Provide the [X, Y] coordinate of the cell's center where the given text is located.  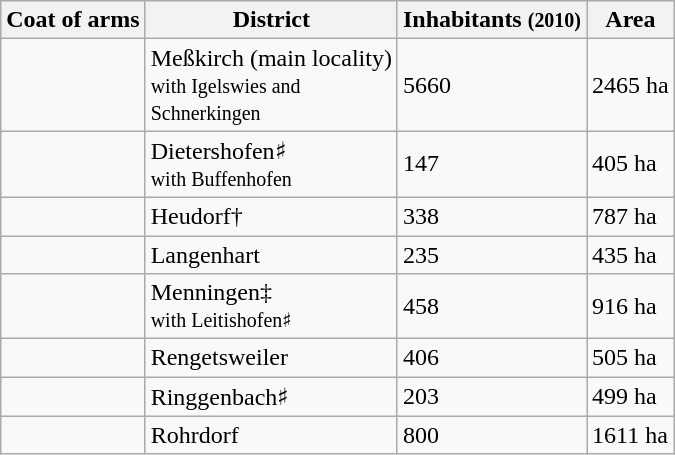
787 ha [631, 216]
Rengetsweiler [271, 358]
Coat of arms [73, 20]
Dietershofen♯with Buffenhofen [271, 164]
Meßkirch (main locality) with Igelswies andSchnerkingen [271, 85]
235 [492, 255]
405 ha [631, 164]
800 [492, 435]
203 [492, 397]
Area [631, 20]
5660 [492, 85]
147 [492, 164]
Heudorf† [271, 216]
916 ha [631, 306]
338 [492, 216]
2465 ha [631, 85]
1611 ha [631, 435]
499 ha [631, 397]
Inhabitants (2010) [492, 20]
435 ha [631, 255]
505 ha [631, 358]
Ringgenbach♯ [271, 397]
District [271, 20]
406 [492, 358]
Menningen‡with Leitishofen♯ [271, 306]
Rohrdorf [271, 435]
Langenhart [271, 255]
458 [492, 306]
